Detect which cell encompasses the target text, then output its (X, Y) center coordinate. 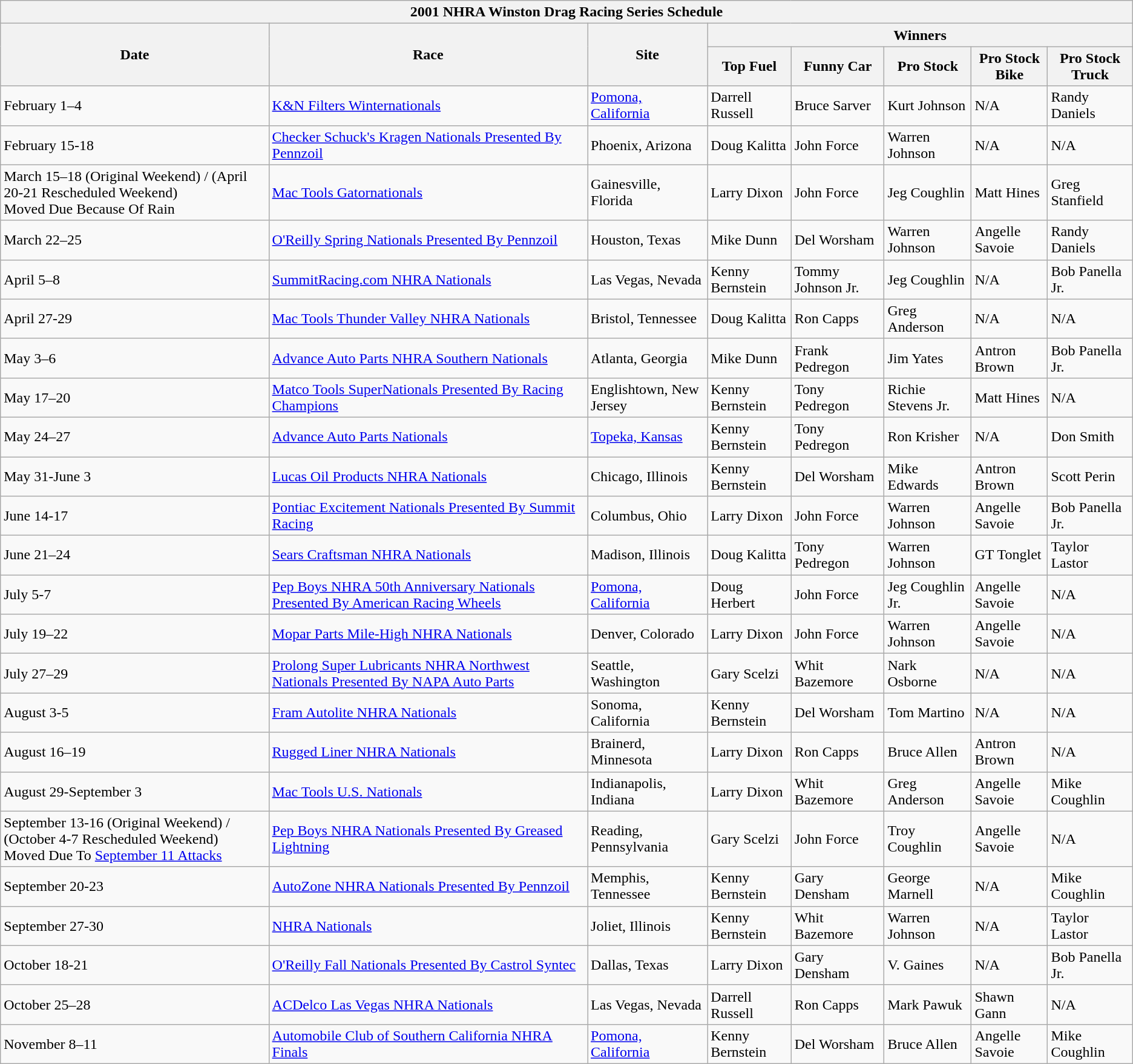
Prolong Super Lubricants NHRA Northwest Nationals Presented By NAPA Auto Parts (429, 673)
V. Gaines (928, 965)
Columbus, Ohio (648, 516)
Troy Coughlin (928, 839)
Jeg Coughlin Jr. (928, 594)
Mac Tools U.S. Nationals (429, 792)
March 22–25 (134, 240)
Pro Stock Bike (1010, 67)
Advance Auto Parts NHRA Southern Nationals (429, 358)
2001 NHRA Winston Drag Racing Series Schedule (566, 12)
Englishtown, New Jersey (648, 397)
Pontiac Excitement Nationals Presented By Summit Racing (429, 516)
June 14-17 (134, 516)
Topeka, Kansas (648, 437)
Tom Martino (928, 713)
Sears Craftsman NHRA Nationals (429, 556)
September 20-23 (134, 886)
GT Tonglet (1010, 556)
Doug Herbert (749, 594)
Pep Boys NHRA Nationals Presented By Greased Lightning (429, 839)
November 8–11 (134, 1043)
Mopar Parts Mile-High NHRA Nationals (429, 634)
K&N Filters Winternationals (429, 105)
Madison, Illinois (648, 556)
March 15–18 (Original Weekend) / (April 20-21 Rescheduled Weekend)Moved Due Because Of Rain (134, 192)
Fram Autolite NHRA Nationals (429, 713)
July 27–29 (134, 673)
Mark Pawuk (928, 1005)
August 29-September 3 (134, 792)
Sonoma, California (648, 713)
Date (134, 54)
February 15-18 (134, 145)
Reading, Pennsylvania (648, 839)
Brainerd, Minnesota (648, 752)
October 25–28 (134, 1005)
May 17–20 (134, 397)
May 31-June 3 (134, 476)
Kurt Johnson (928, 105)
Site (648, 54)
Mike Edwards (928, 476)
O'Reilly Fall Nationals Presented By Castrol Syntec (429, 965)
O'Reilly Spring Nationals Presented By Pennzoil (429, 240)
Shawn Gann (1010, 1005)
September 13-16 (Original Weekend) / (October 4-7 Rescheduled Weekend)Moved Due To September 11 Attacks (134, 839)
Mac Tools Gatornationals (429, 192)
Scott Perin (1090, 476)
Gainesville, Florida (648, 192)
May 3–6 (134, 358)
Checker Schuck's Kragen Nationals Presented By Pennzoil (429, 145)
July 5-7 (134, 594)
July 19–22 (134, 634)
Phoenix, Arizona (648, 145)
Rugged Liner NHRA Nationals (429, 752)
AutoZone NHRA Nationals Presented By Pennzoil (429, 886)
Don Smith (1090, 437)
Joliet, Illinois (648, 926)
September 27-30 (134, 926)
Jim Yates (928, 358)
April 27-29 (134, 318)
Houston, Texas (648, 240)
Mac Tools Thunder Valley NHRA Nationals (429, 318)
August 16–19 (134, 752)
George Marnell (928, 886)
Pro Stock (928, 67)
October 18-21 (134, 965)
Winners (920, 35)
June 21–24 (134, 556)
Nark Osborne (928, 673)
Memphis, Tennessee (648, 886)
August 3-5 (134, 713)
April 5–8 (134, 280)
Advance Auto Parts Nationals (429, 437)
Seattle, Washington (648, 673)
Lucas Oil Products NHRA Nationals (429, 476)
Frank Pedregon (838, 358)
Indianapolis, Indiana (648, 792)
Richie Stevens Jr. (928, 397)
Pro Stock Truck (1090, 67)
Dallas, Texas (648, 965)
Top Fuel (749, 67)
Pep Boys NHRA 50th Anniversary Nationals Presented By American Racing Wheels (429, 594)
Funny Car (838, 67)
Greg Stanfield (1090, 192)
Automobile Club of Southern California NHRA Finals (429, 1043)
Tommy Johnson Jr. (838, 280)
Denver, Colorado (648, 634)
Matco Tools SuperNationals Presented By Racing Champions (429, 397)
Bristol, Tennessee (648, 318)
SummitRacing.com NHRA Nationals (429, 280)
Chicago, Illinois (648, 476)
Atlanta, Georgia (648, 358)
ACDelco Las Vegas NHRA Nationals (429, 1005)
Ron Krisher (928, 437)
Race (429, 54)
Bruce Sarver (838, 105)
May 24–27 (134, 437)
February 1–4 (134, 105)
NHRA Nationals (429, 926)
